From the cell containing the given text, extract its center point as [X, Y] coordinate. 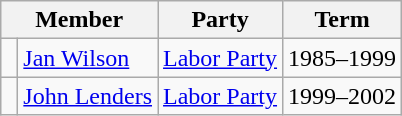
John Lenders [88, 96]
Member [80, 20]
Party [220, 20]
Term [342, 20]
1999–2002 [342, 96]
Jan Wilson [88, 58]
1985–1999 [342, 58]
